Extract the [X, Y] coordinate from the center of the cell holding the provided text.  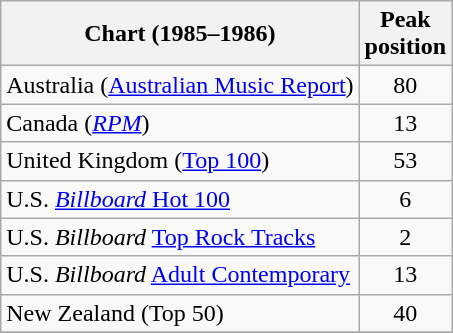
United Kingdom (Top 100) [180, 161]
53 [405, 161]
U.S. Billboard Adult Contemporary [180, 275]
40 [405, 313]
U.S. Billboard Top Rock Tracks [180, 237]
Peakposition [405, 34]
Canada (RPM) [180, 123]
80 [405, 85]
2 [405, 237]
6 [405, 199]
U.S. Billboard Hot 100 [180, 199]
Chart (1985–1986) [180, 34]
New Zealand (Top 50) [180, 313]
Australia (Australian Music Report) [180, 85]
